Locate the cell with the specified text and output its (X, Y) center coordinate. 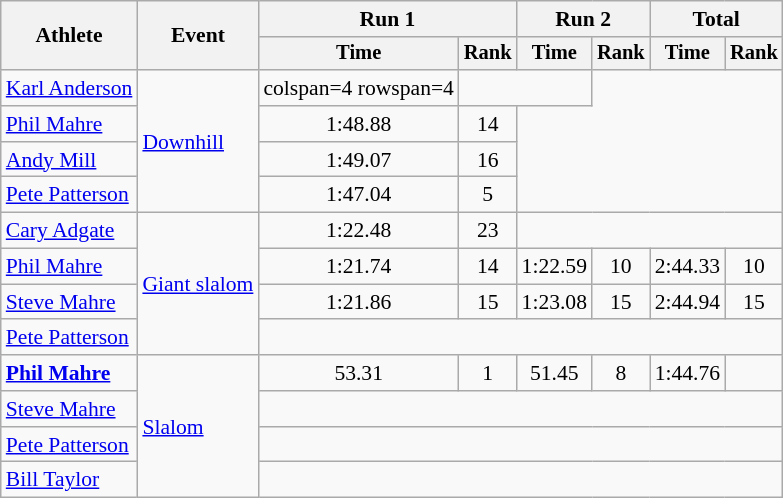
Slalom (198, 426)
8 (621, 373)
23 (488, 231)
51.45 (554, 373)
1:48.88 (358, 124)
5 (488, 195)
Karl Anderson (70, 88)
1:44.76 (688, 373)
Bill Taylor (70, 480)
2:44.94 (688, 302)
Giant slalom (198, 284)
Run 2 (584, 19)
1:22.48 (358, 231)
Andy Mill (70, 160)
1:49.07 (358, 160)
1:23.08 (554, 302)
Event (198, 36)
1:21.86 (358, 302)
1 (488, 373)
2:44.33 (688, 267)
Cary Adgate (70, 231)
1:22.59 (554, 267)
Downhill (198, 141)
53.31 (358, 373)
1:47.04 (358, 195)
Athlete (70, 36)
16 (488, 160)
Total (716, 19)
Run 1 (387, 19)
colspan=4 rowspan=4 (358, 88)
1:21.74 (358, 267)
